Return (x, y) of the center of cell containing provided text 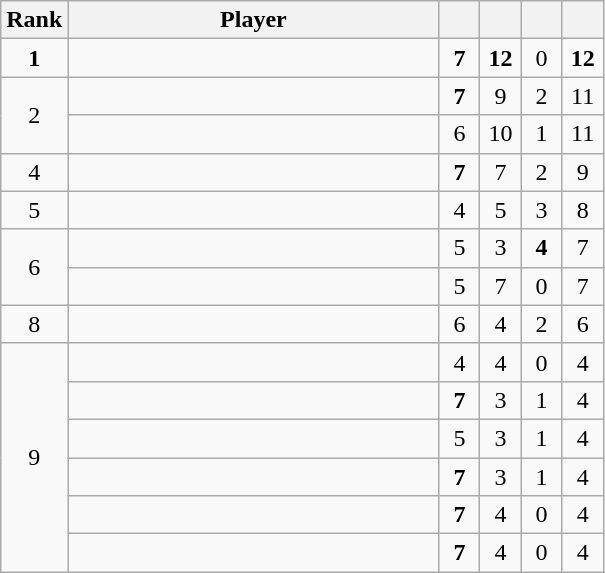
Player (254, 20)
Rank (34, 20)
10 (500, 134)
